Provide the (X, Y) coordinate of the cell's center where the given text is located.  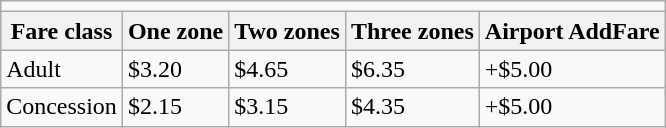
$3.20 (175, 69)
$4.35 (412, 107)
Airport AddFare (572, 31)
$4.65 (288, 69)
Two zones (288, 31)
$2.15 (175, 107)
Fare class (62, 31)
Adult (62, 69)
$6.35 (412, 69)
One zone (175, 31)
Concession (62, 107)
Three zones (412, 31)
$3.15 (288, 107)
